Scan for the cell matching the given text and deliver its (x, y) coordinate at center. 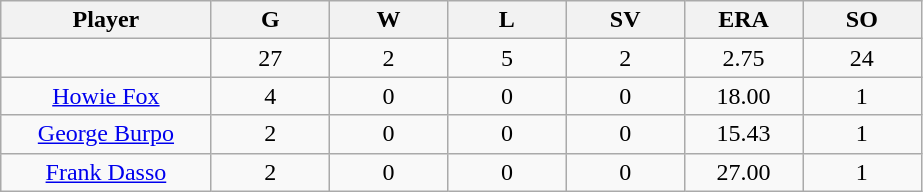
SV (625, 20)
L (507, 20)
Howie Fox (106, 96)
Player (106, 20)
Frank Dasso (106, 172)
18.00 (743, 96)
27.00 (743, 172)
SO (862, 20)
ERA (743, 20)
5 (507, 58)
2.75 (743, 58)
4 (270, 96)
G (270, 20)
George Burpo (106, 134)
15.43 (743, 134)
27 (270, 58)
W (388, 20)
24 (862, 58)
